Detect which cell encompasses the target text, then output its (x, y) center coordinate. 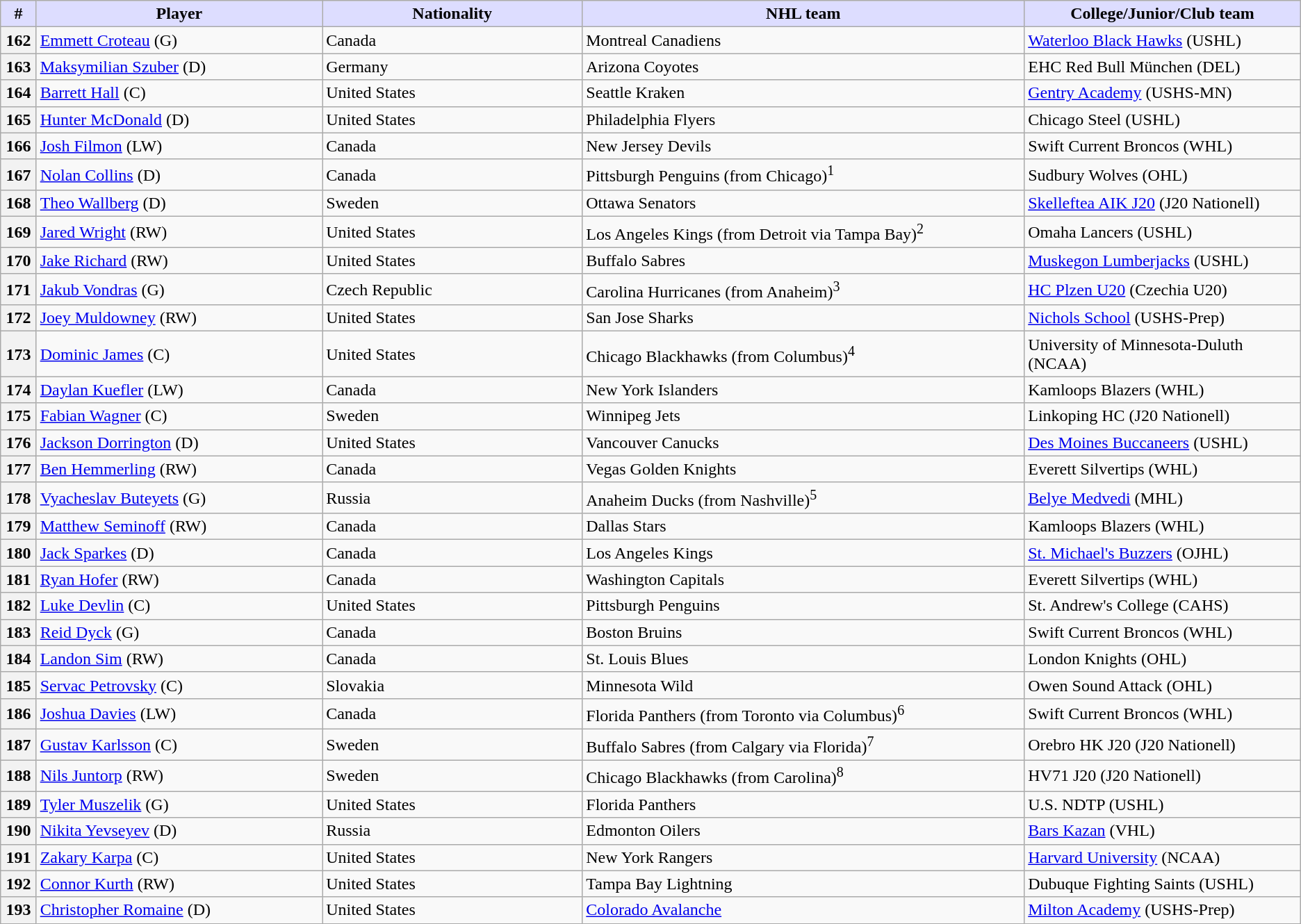
174 (18, 390)
Jackson Dorrington (D) (179, 443)
Bars Kazan (VHL) (1163, 831)
Joshua Davies (LW) (179, 714)
Vyacheslav Buteyets (G) (179, 497)
New Jersey Devils (803, 146)
Omaha Lancers (USHL) (1163, 232)
Winnipeg Jets (803, 416)
188 (18, 775)
186 (18, 714)
191 (18, 857)
Theo Wallberg (D) (179, 204)
Buffalo Sabres (803, 261)
Belye Medvedi (MHL) (1163, 497)
166 (18, 146)
Washington Capitals (803, 579)
Des Moines Buccaneers (USHL) (1163, 443)
Muskegon Lumberjacks (USHL) (1163, 261)
London Knights (OHL) (1163, 659)
Maksymilian Szuber (D) (179, 67)
Ryan Hofer (RW) (179, 579)
Orebro HK J20 (J20 Nationell) (1163, 745)
St. Michael's Buzzers (OJHL) (1163, 553)
Sudbury Wolves (OHL) (1163, 175)
Nils Juntorp (RW) (179, 775)
192 (18, 884)
New York Rangers (803, 857)
180 (18, 553)
Nichols School (USHS-Prep) (1163, 318)
Barrett Hall (C) (179, 93)
Nolan Collins (D) (179, 175)
Czech Republic (452, 289)
Chicago Steel (USHL) (1163, 119)
Waterloo Black Hawks (USHL) (1163, 40)
Jared Wright (RW) (179, 232)
164 (18, 93)
Vancouver Canucks (803, 443)
College/Junior/Club team (1163, 14)
184 (18, 659)
181 (18, 579)
170 (18, 261)
Josh Filmon (LW) (179, 146)
Nikita Yevseyev (D) (179, 831)
Buffalo Sabres (from Calgary via Florida)7 (803, 745)
Dubuque Fighting Saints (USHL) (1163, 884)
Dominic James (C) (179, 354)
Servac Petrovsky (C) (179, 685)
Anaheim Ducks (from Nashville)5 (803, 497)
Carolina Hurricanes (from Anaheim)3 (803, 289)
Los Angeles Kings (803, 553)
Connor Kurth (RW) (179, 884)
Jakub Vondras (G) (179, 289)
Florida Panthers (803, 805)
Florida Panthers (from Toronto via Columbus)6 (803, 714)
178 (18, 497)
Hunter McDonald (D) (179, 119)
# (18, 14)
Colorado Avalanche (803, 910)
168 (18, 204)
Dallas Stars (803, 527)
Chicago Blackhawks (from Columbus)4 (803, 354)
Pittsburgh Penguins (803, 606)
162 (18, 40)
NHL team (803, 14)
Edmonton Oilers (803, 831)
Luke Devlin (C) (179, 606)
Christopher Romaine (D) (179, 910)
Daylan Kuefler (LW) (179, 390)
172 (18, 318)
Jake Richard (RW) (179, 261)
HV71 J20 (J20 Nationell) (1163, 775)
Harvard University (NCAA) (1163, 857)
EHC Red Bull München (DEL) (1163, 67)
Reid Dyck (G) (179, 632)
183 (18, 632)
Linkoping HC (J20 Nationell) (1163, 416)
179 (18, 527)
Philadelphia Flyers (803, 119)
Slovakia (452, 685)
Joey Muldowney (RW) (179, 318)
Germany (452, 67)
Emmett Croteau (G) (179, 40)
173 (18, 354)
177 (18, 469)
Gustav Karlsson (C) (179, 745)
Tampa Bay Lightning (803, 884)
Nationality (452, 14)
Vegas Golden Knights (803, 469)
182 (18, 606)
Zakary Karpa (C) (179, 857)
Montreal Canadiens (803, 40)
Owen Sound Attack (OHL) (1163, 685)
St. Andrew's College (CAHS) (1163, 606)
190 (18, 831)
169 (18, 232)
U.S. NDTP (USHL) (1163, 805)
Seattle Kraken (803, 93)
171 (18, 289)
163 (18, 67)
New York Islanders (803, 390)
Tyler Muszelik (G) (179, 805)
Jack Sparkes (D) (179, 553)
San Jose Sharks (803, 318)
Minnesota Wild (803, 685)
176 (18, 443)
189 (18, 805)
St. Louis Blues (803, 659)
175 (18, 416)
167 (18, 175)
187 (18, 745)
Los Angeles Kings (from Detroit via Tampa Bay)2 (803, 232)
Matthew Seminoff (RW) (179, 527)
185 (18, 685)
Skelleftea AIK J20 (J20 Nationell) (1163, 204)
Landon Sim (RW) (179, 659)
Ben Hemmerling (RW) (179, 469)
193 (18, 910)
Pittsburgh Penguins (from Chicago)1 (803, 175)
HC Plzen U20 (Czechia U20) (1163, 289)
Gentry Academy (USHS-MN) (1163, 93)
Ottawa Senators (803, 204)
Boston Bruins (803, 632)
Arizona Coyotes (803, 67)
Fabian Wagner (C) (179, 416)
165 (18, 119)
Chicago Blackhawks (from Carolina)8 (803, 775)
University of Minnesota-Duluth (NCAA) (1163, 354)
Milton Academy (USHS-Prep) (1163, 910)
Player (179, 14)
